Provide the (X, Y) coordinate of the cell's center where the given text is located.  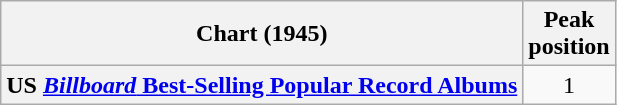
1 (569, 85)
Peakposition (569, 34)
Chart (1945) (262, 34)
US Billboard Best-Selling Popular Record Albums (262, 85)
